Return the [X, Y] coordinate for the center point of the cell that contains the specified text.  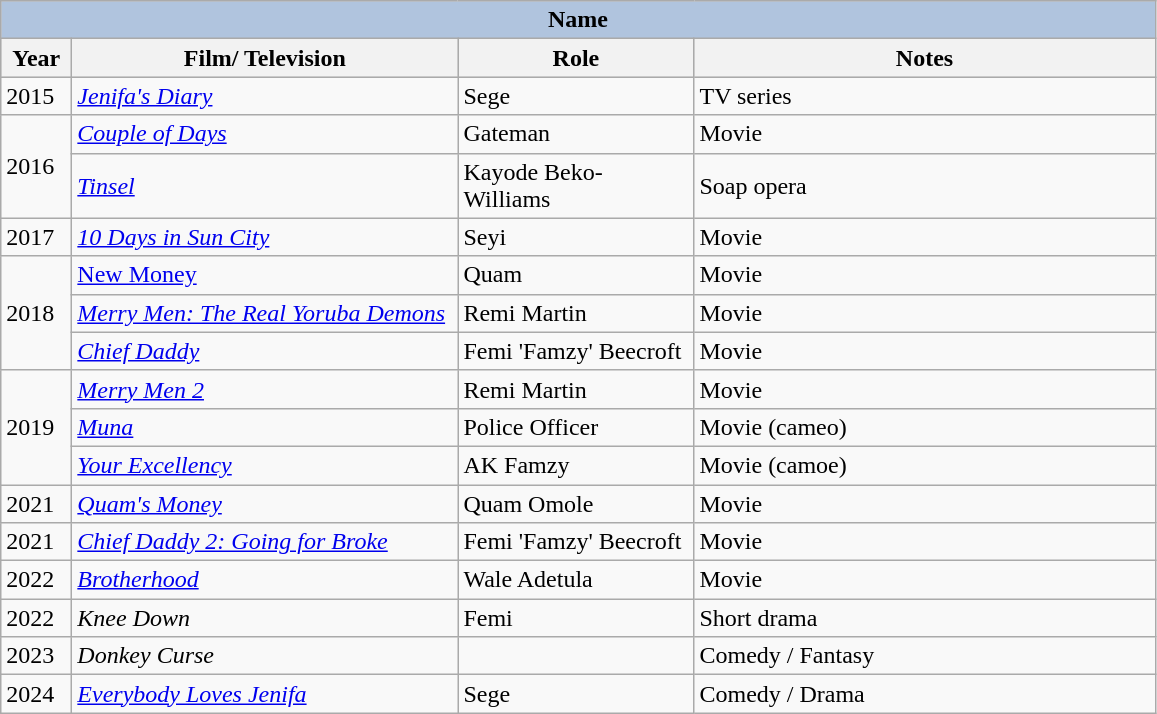
2018 [36, 313]
Film/ Television [265, 58]
Chief Daddy 2: Going for Broke [265, 542]
Femi [576, 618]
Movie (camoe) [924, 465]
Short drama [924, 618]
Couple of Days [265, 134]
Movie (cameo) [924, 427]
Muna [265, 427]
2024 [36, 694]
2019 [36, 427]
2016 [36, 166]
Knee Down [265, 618]
Year [36, 58]
Comedy / Fantasy [924, 656]
Donkey Curse [265, 656]
Tinsel [265, 186]
Jenifa's Diary [265, 96]
10 Days in Sun City [265, 237]
Name [578, 20]
Kayode Beko-Williams [576, 186]
Merry Men: The Real Yoruba Demons [265, 313]
Wale Adetula [576, 580]
Notes [924, 58]
Merry Men 2 [265, 389]
Chief Daddy [265, 351]
Everybody Loves Jenifa [265, 694]
2015 [36, 96]
Brotherhood [265, 580]
Comedy / Drama [924, 694]
Police Officer [576, 427]
New Money [265, 275]
TV series [924, 96]
Role [576, 58]
Your Excellency [265, 465]
Gateman [576, 134]
Quam Omole [576, 503]
Quam's Money [265, 503]
Seyi [576, 237]
AK Famzy [576, 465]
Soap opera [924, 186]
2023 [36, 656]
2017 [36, 237]
Quam [576, 275]
